Identify which cell holds the provided text, then report its [x, y] central coordinate. 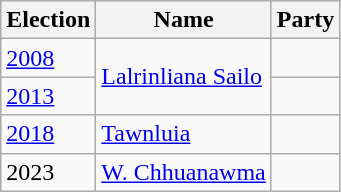
Lalrinliana Sailo [184, 77]
Party [305, 20]
2018 [48, 134]
Tawnluia [184, 134]
Election [48, 20]
2008 [48, 58]
2013 [48, 96]
Name [184, 20]
2023 [48, 172]
W. Chhuanawma [184, 172]
